Find where the given text appears and provide that cell's center as (X, Y) coordinate. 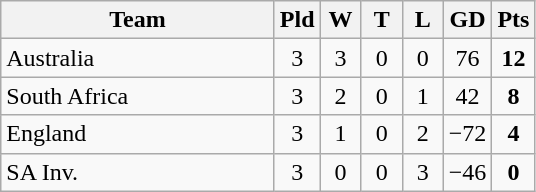
76 (468, 58)
8 (514, 96)
W (340, 20)
Pts (514, 20)
SA Inv. (138, 172)
Pld (297, 20)
−46 (468, 172)
Team (138, 20)
England (138, 134)
12 (514, 58)
4 (514, 134)
South Africa (138, 96)
Australia (138, 58)
42 (468, 96)
GD (468, 20)
−72 (468, 134)
T (382, 20)
L (422, 20)
